Locate the cell with the specified text and output its [X, Y] center coordinate. 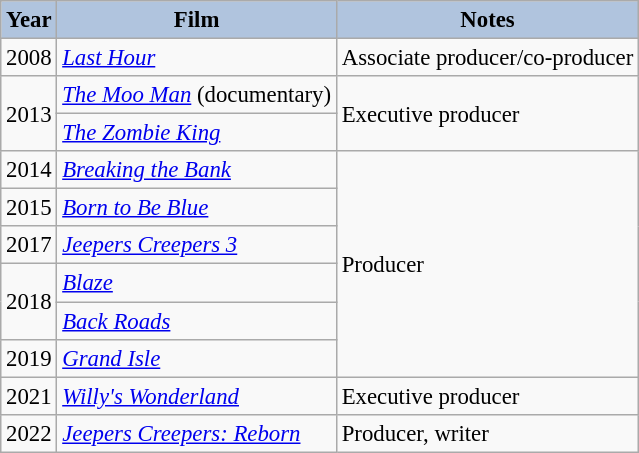
Back Roads [196, 321]
2017 [29, 245]
Notes [487, 20]
Blaze [196, 283]
2021 [29, 396]
Last Hour [196, 58]
Jeepers Creepers: Reborn [196, 433]
The Zombie King [196, 133]
2015 [29, 208]
The Moo Man (documentary) [196, 95]
2008 [29, 58]
2014 [29, 170]
2013 [29, 114]
Year [29, 20]
Willy's Wonderland [196, 396]
Film [196, 20]
Producer [487, 264]
Born to Be Blue [196, 208]
Grand Isle [196, 358]
2022 [29, 433]
2019 [29, 358]
Associate producer/co-producer [487, 58]
Breaking the Bank [196, 170]
2018 [29, 302]
Jeepers Creepers 3 [196, 245]
Producer, writer [487, 433]
